Extract the [X, Y] coordinate from the center of the cell holding the provided text.  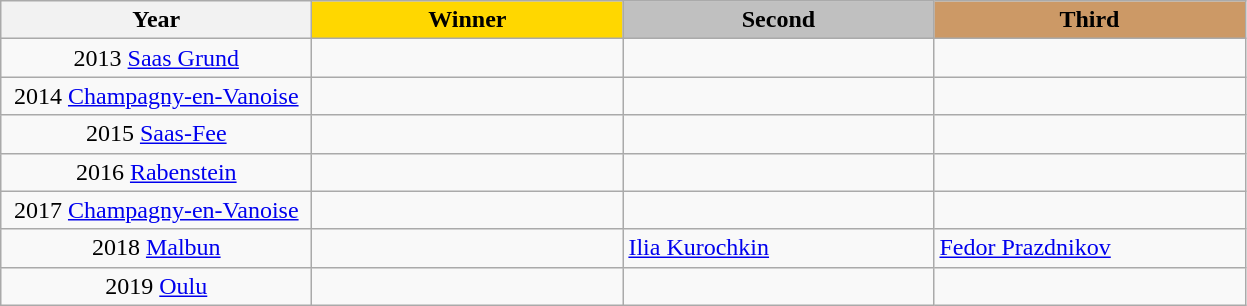
Winner [468, 20]
Second [778, 20]
Fedor Prazdnikov [1090, 248]
2019 Oulu [156, 286]
2013 Saas Grund [156, 58]
Ilia Kurochkin [778, 248]
2015 Saas-Fee [156, 134]
Third [1090, 20]
2018 Malbun [156, 248]
2017 Champagny-en-Vanoise [156, 210]
2016 Rabenstein [156, 172]
Year [156, 20]
2014 Champagny-en-Vanoise [156, 96]
